Return [x, y] of the center of cell containing provided text 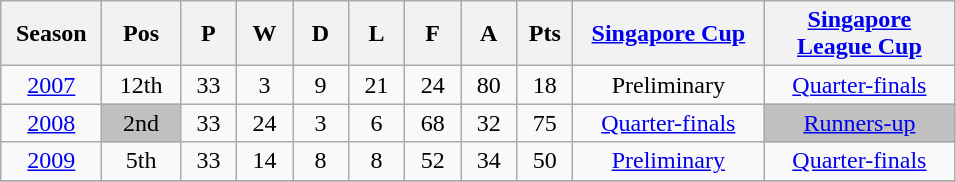
2007 [52, 85]
6 [377, 123]
Pts [545, 34]
Season [52, 34]
75 [545, 123]
Singapore League Cup [860, 34]
9 [320, 85]
Singapore Cup [668, 34]
52 [433, 161]
A [489, 34]
68 [433, 123]
5th [142, 161]
32 [489, 123]
14 [264, 161]
21 [377, 85]
P [208, 34]
34 [489, 161]
80 [489, 85]
2nd [142, 123]
F [433, 34]
50 [545, 161]
2009 [52, 161]
L [377, 34]
2008 [52, 123]
Pos [142, 34]
Runners-up [860, 123]
18 [545, 85]
12th [142, 85]
W [264, 34]
D [320, 34]
